Find where the given text appears and provide that cell's center as (x, y) coordinate. 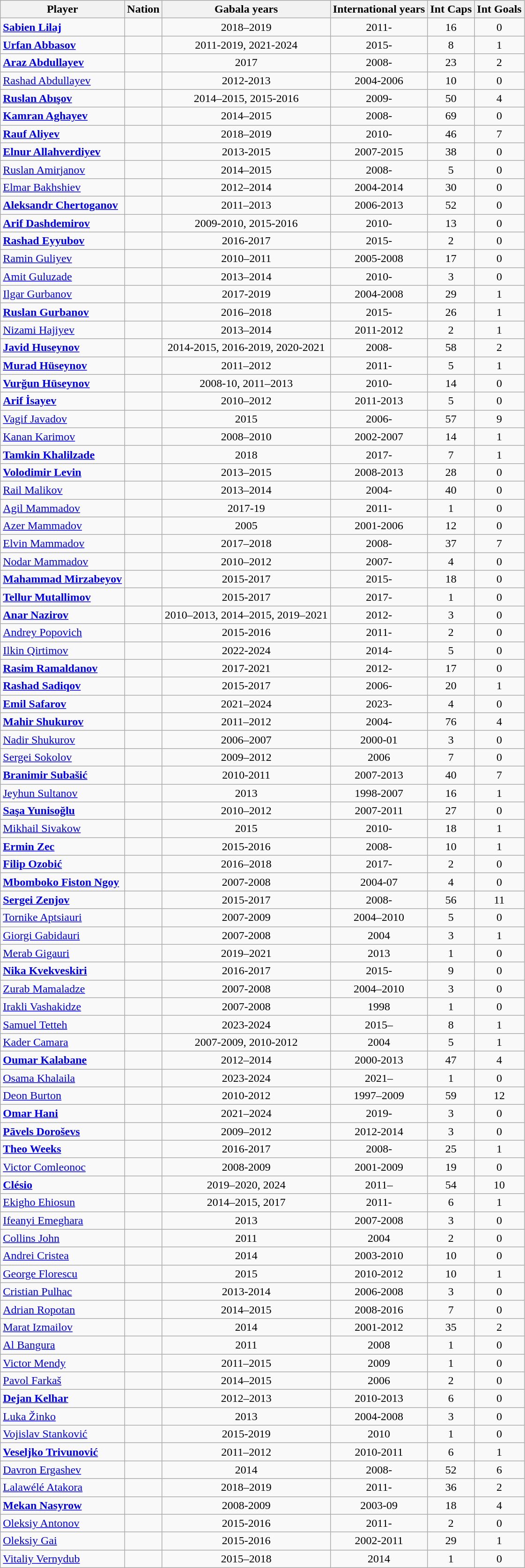
Irakli Vashakidze (63, 1006)
2011-2013 (379, 401)
2004-2014 (379, 187)
Agil Mammadov (63, 508)
2006–2007 (246, 739)
2011– (379, 1185)
2012–2013 (246, 1399)
Vagif Javadov (63, 419)
2019–2021 (246, 953)
Filip Ozobić (63, 864)
2007- (379, 562)
Merab Gigauri (63, 953)
Int Caps (451, 9)
Arif Dashdemirov (63, 223)
2019–2020, 2024 (246, 1185)
Kamran Aghayev (63, 116)
58 (451, 348)
Andrei Cristea (63, 1256)
28 (451, 472)
2010–2013, 2014–2015, 2019–2021 (246, 615)
Oumar Kalabane (63, 1060)
Kanan Karimov (63, 437)
2018 (246, 454)
2011–2015 (246, 1363)
27 (451, 811)
2012-2014 (379, 1131)
Tellur Mutallimov (63, 597)
69 (451, 116)
2019- (379, 1114)
2004-07 (379, 882)
Tamkin Khalilzade (63, 454)
50 (451, 98)
Araz Abdullayev (63, 63)
Adrian Ropotan (63, 1309)
Anar Nazirov (63, 615)
2005-2008 (379, 259)
Rashad Sadiqov (63, 686)
Marat Izmailov (63, 1327)
2014–2015, 2015-2016 (246, 98)
2010-2013 (379, 1399)
2015-2019 (246, 1434)
59 (451, 1096)
Zurab Mamaladze (63, 989)
Ruslan Abışov (63, 98)
2023- (379, 704)
2017-2021 (246, 668)
2013-2014 (246, 1291)
Sergei Sokolov (63, 757)
Clésio (63, 1185)
Mahammad Mirzabeyov (63, 579)
2015–2018 (246, 1559)
2006-2013 (379, 205)
2009- (379, 98)
1997–2009 (379, 1096)
Kader Camara (63, 1042)
2013-2015 (246, 152)
Nika Kvekveskiri (63, 971)
2017–2018 (246, 544)
2002-2007 (379, 437)
19 (451, 1167)
2009-2010, 2015-2016 (246, 223)
26 (451, 312)
1998 (379, 1006)
57 (451, 419)
2010–2011 (246, 259)
Javid Huseynov (63, 348)
Volodimir Levin (63, 472)
2021– (379, 1078)
2007-2009 (246, 918)
Player (63, 9)
Elvin Mammadov (63, 544)
International years (379, 9)
Sabien Lilaj (63, 27)
Amit Guluzade (63, 277)
Ifeanyi Emeghara (63, 1220)
47 (451, 1060)
23 (451, 63)
36 (451, 1488)
25 (451, 1149)
Nizami Hajiyev (63, 330)
Urfan Abbasov (63, 45)
Pāvels Doroševs (63, 1131)
Mekan Nasyrow (63, 1505)
Ramin Guliyev (63, 259)
2014- (379, 650)
2010 (379, 1434)
46 (451, 134)
2008-2013 (379, 472)
Gabala years (246, 9)
Cristian Pulhac (63, 1291)
Nodar Mammadov (63, 562)
Lalawélé Atakora (63, 1488)
Ekigho Ehiosun (63, 1203)
Azer Mammadov (63, 526)
Victor Mendy (63, 1363)
Nadir Shukurov (63, 739)
Davron Ergashev (63, 1470)
Omar Hani (63, 1114)
2017-2019 (246, 294)
Sergei Zenjov (63, 900)
Rasim Ramaldanov (63, 668)
2013–2015 (246, 472)
2012-2013 (246, 80)
2007-2009, 2010-2012 (246, 1042)
2002-2011 (379, 1541)
2008–2010 (246, 437)
2005 (246, 526)
Arif İsayev (63, 401)
Ermin Zec (63, 846)
2008 (379, 1345)
2017 (246, 63)
37 (451, 544)
Ruslan Gurbanov (63, 312)
Aleksandr Chertoganov (63, 205)
1998-2007 (379, 793)
Deon Burton (63, 1096)
Rashad Eyyubov (63, 241)
2001-2006 (379, 526)
76 (451, 722)
Luka Žinko (63, 1416)
2001-2012 (379, 1327)
2015– (379, 1024)
2011–2013 (246, 205)
Theo Weeks (63, 1149)
2001-2009 (379, 1167)
56 (451, 900)
2007-2013 (379, 775)
2007-2011 (379, 811)
2008-10, 2011–2013 (246, 383)
Rashad Abdullayev (63, 80)
Collins John (63, 1238)
Murad Hüseynov (63, 365)
Rail Malikov (63, 490)
30 (451, 187)
Vojislav Stanković (63, 1434)
2000-2013 (379, 1060)
Mahir Shukurov (63, 722)
Mbomboko Fiston Ngoy (63, 882)
Elmar Bakhshiev (63, 187)
Rauf Aliyev (63, 134)
Veseljko Trivunović (63, 1452)
Ilgar Gurbanov (63, 294)
2011-2019, 2021-2024 (246, 45)
Elnur Allahverdiyev (63, 152)
20 (451, 686)
Jeyhun Sultanov (63, 793)
38 (451, 152)
2022-2024 (246, 650)
Pavol Farkaš (63, 1381)
Samuel Tetteh (63, 1024)
Oleksiy Antonov (63, 1523)
2008-2016 (379, 1309)
Vitaliy Vernydub (63, 1559)
Al Bangura (63, 1345)
Saşa Yunisoğlu (63, 811)
2014–2015, 2017 (246, 1203)
54 (451, 1185)
11 (499, 900)
Giorgi Gabidauri (63, 935)
Victor Comleonoc (63, 1167)
2007-2015 (379, 152)
2011-2012 (379, 330)
Branimir Subašić (63, 775)
2003-2010 (379, 1256)
Dejan Kelhar (63, 1399)
Nation (143, 9)
Oleksiy Gai (63, 1541)
2004-2006 (379, 80)
Tornike Aptsiauri (63, 918)
2006-2008 (379, 1291)
Ilkin Qirtimov (63, 650)
Mikhail Sivakow (63, 829)
Osama Khalaila (63, 1078)
2014-2015, 2016-2019, 2020-2021 (246, 348)
35 (451, 1327)
Int Goals (499, 9)
Ruslan Amirjanov (63, 169)
Vurğun Hüseynov (63, 383)
2017-19 (246, 508)
2000-01 (379, 739)
George Florescu (63, 1274)
13 (451, 223)
Emil Safarov (63, 704)
Andrey Popovich (63, 633)
2003-09 (379, 1505)
2009 (379, 1363)
